Scan for the cell matching the given text and deliver its (x, y) coordinate at center. 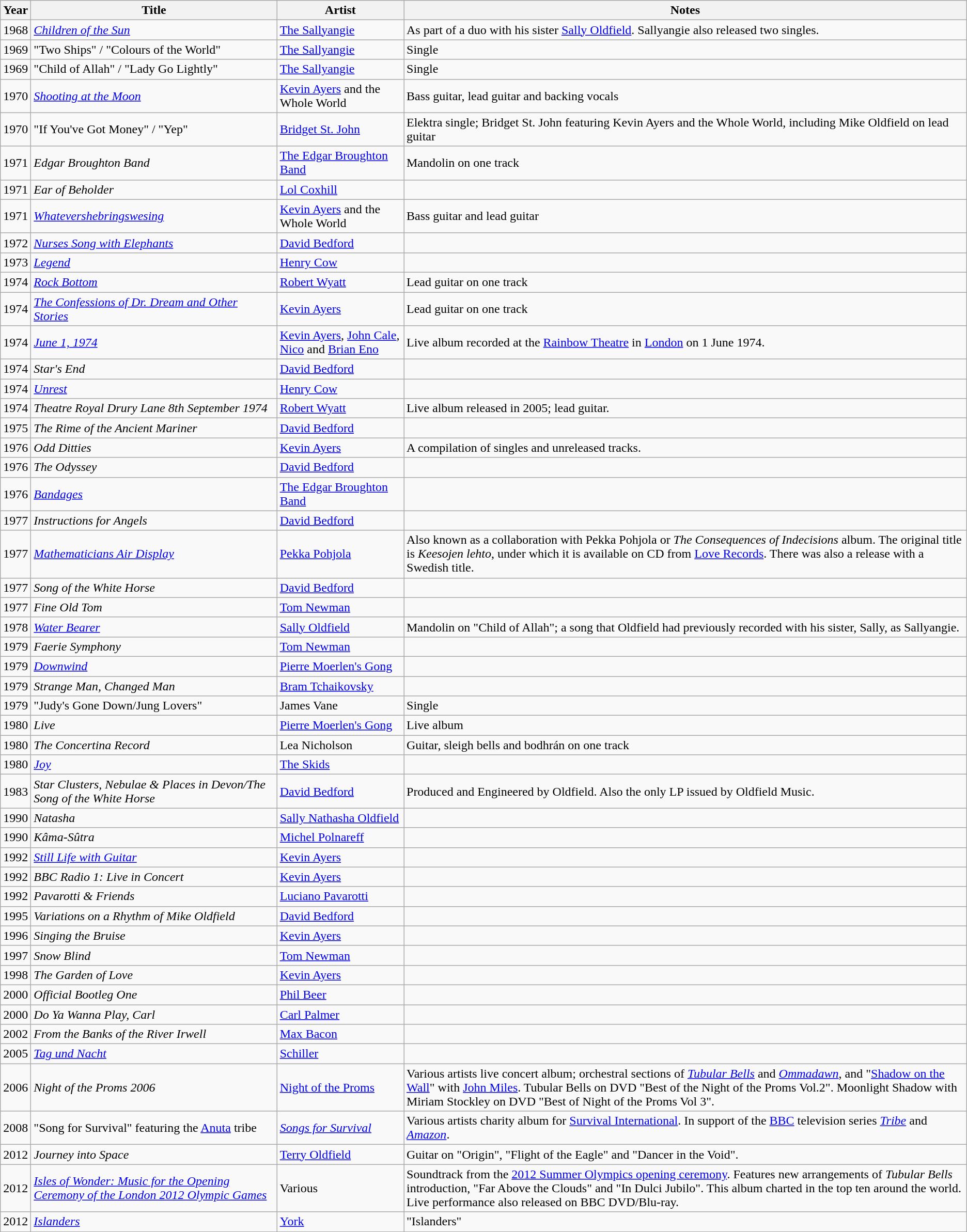
Faerie Symphony (154, 646)
Star Clusters, Nebulae & Places in Devon/The Song of the White Horse (154, 791)
Live album released in 2005; lead guitar. (685, 408)
Natasha (154, 818)
Max Bacon (340, 1034)
Mathematicians Air Display (154, 554)
Ear of Beholder (154, 189)
Luciano Pavarotti (340, 896)
Joy (154, 765)
1978 (15, 627)
Children of the Sun (154, 30)
Fine Old Tom (154, 607)
1968 (15, 30)
June 1, 1974 (154, 343)
Year (15, 10)
Produced and Engineered by Oldfield. Also the only LP issued by Oldfield Music. (685, 791)
The Garden of Love (154, 975)
As part of a duo with his sister Sally Oldfield. Sallyangie also released two singles. (685, 30)
"Judy's Gone Down/Jung Lovers" (154, 706)
1995 (15, 916)
Sally Nathasha Oldfield (340, 818)
Elektra single; Bridget St. John featuring Kevin Ayers and the Whole World, including Mike Oldfield on lead guitar (685, 129)
Pekka Pohjola (340, 554)
Nurses Song with Elephants (154, 243)
Do Ya Wanna Play, Carl (154, 1015)
Terry Oldfield (340, 1155)
Sally Oldfield (340, 627)
2008 (15, 1128)
Guitar, sleigh bells and bodhrán on one track (685, 745)
1997 (15, 955)
Song of the White Horse (154, 588)
York (340, 1222)
1996 (15, 936)
1972 (15, 243)
The Odyssey (154, 467)
Carl Palmer (340, 1015)
Notes (685, 10)
Theatre Royal Drury Lane 8th September 1974 (154, 408)
Bram Tchaikovsky (340, 686)
Lol Coxhill (340, 189)
Unrest (154, 389)
Islanders (154, 1222)
2005 (15, 1054)
The Concertina Record (154, 745)
1983 (15, 791)
Live (154, 725)
"Islanders" (685, 1222)
Various (340, 1188)
Snow Blind (154, 955)
"If You've Got Money" / "Yep" (154, 129)
Live album recorded at the Rainbow Theatre in London on 1 June 1974. (685, 343)
Guitar on "Origin", "Flight of the Eagle" and "Dancer in the Void". (685, 1155)
Journey into Space (154, 1155)
Night of the Proms 2006 (154, 1087)
Tag und Nacht (154, 1054)
Pavarotti & Friends (154, 896)
Star's End (154, 369)
Shooting at the Moon (154, 96)
Kâma-Sûtra (154, 838)
Kevin Ayers, John Cale, Nico and Brian Eno (340, 343)
The Skids (340, 765)
Bass guitar, lead guitar and backing vocals (685, 96)
Instructions for Angels (154, 520)
Lea Nicholson (340, 745)
Phil Beer (340, 994)
Legend (154, 262)
Official Bootleg One (154, 994)
Artist (340, 10)
"Song for Survival" featuring the Anuta tribe (154, 1128)
1975 (15, 428)
James Vane (340, 706)
Michel Polnareff (340, 838)
From the Banks of the River Irwell (154, 1034)
Title (154, 10)
BBC Radio 1: Live in Concert (154, 877)
Rock Bottom (154, 282)
Variations on a Rhythm of Mike Oldfield (154, 916)
2006 (15, 1087)
Strange Man, Changed Man (154, 686)
Odd Ditties (154, 448)
Bandages (154, 494)
2002 (15, 1034)
Night of the Proms (340, 1087)
1973 (15, 262)
"Two Ships" / "Colours of the World" (154, 50)
Live album (685, 725)
Water Bearer (154, 627)
1998 (15, 975)
Various artists charity album for Survival International. In support of the BBC television series Tribe and Amazon. (685, 1128)
Schiller (340, 1054)
Downwind (154, 666)
Still Life with Guitar (154, 857)
"Child of Allah" / "Lady Go Lightly" (154, 69)
The Confessions of Dr. Dream and Other Stories (154, 309)
The Rime of the Ancient Mariner (154, 428)
Songs for Survival (340, 1128)
Bass guitar and lead guitar (685, 216)
Isles of Wonder: Music for the Opening Ceremony of the London 2012 Olympic Games (154, 1188)
Whatevershebringswesing (154, 216)
Mandolin on "Child of Allah"; a song that Oldfield had previously recorded with his sister, Sally, as Sallyangie. (685, 627)
Mandolin on one track (685, 163)
Edgar Broughton Band (154, 163)
A compilation of singles and unreleased tracks. (685, 448)
Bridget St. John (340, 129)
Singing the Bruise (154, 936)
